Determine the (X, Y) coordinate at the center of the cell enclosing the given text.  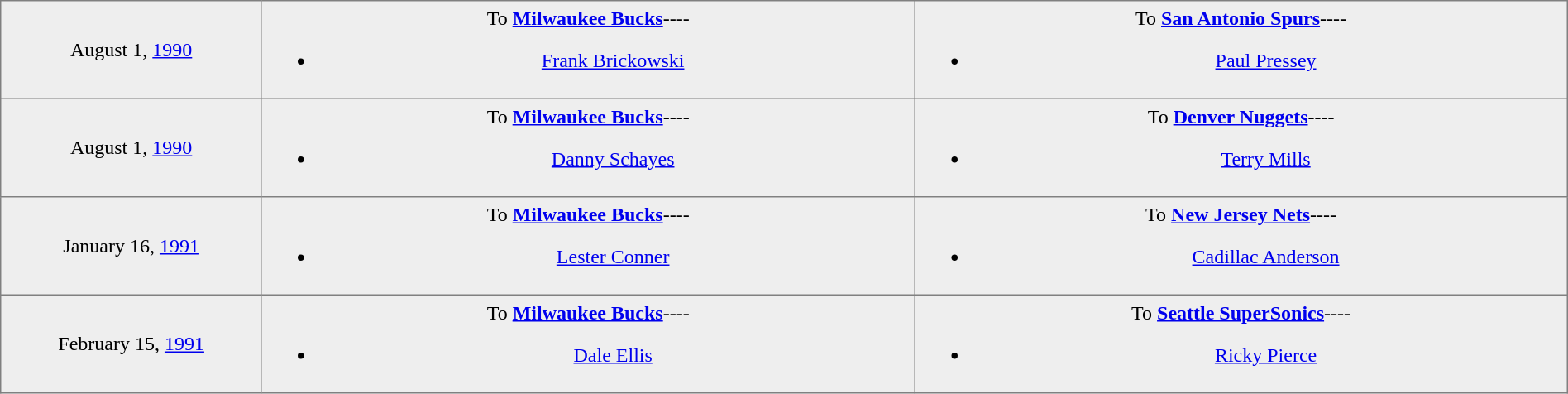
To Milwaukee Bucks----Frank Brickowski (587, 50)
To Denver Nuggets----Terry Mills (1241, 147)
To Milwaukee Bucks----Dale Ellis (587, 344)
To Milwaukee Bucks----Danny Schayes (587, 147)
February 15, 1991 (131, 344)
To Seattle SuperSonics----Ricky Pierce (1241, 344)
January 16, 1991 (131, 246)
To Milwaukee Bucks----Lester Conner (587, 246)
To New Jersey Nets----Cadillac Anderson (1241, 246)
To San Antonio Spurs----Paul Pressey (1241, 50)
